Return the (x, y) coordinate for the center point of the cell that contains the specified text.  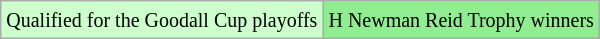
H Newman Reid Trophy winners (462, 20)
Qualified for the Goodall Cup playoffs (162, 20)
